Capture the cell that displays the provided text and extract its [X, Y] central coordinate. 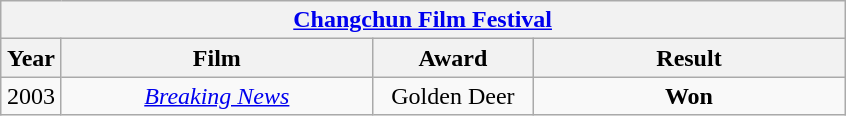
Award [452, 58]
Changchun Film Festival [423, 20]
Breaking News [216, 96]
Golden Deer [452, 96]
Film [216, 58]
Year [32, 58]
2003 [32, 96]
Won [688, 96]
Result [688, 58]
